Return the (X, Y) coordinate for the center point of the cell that contains the specified text.  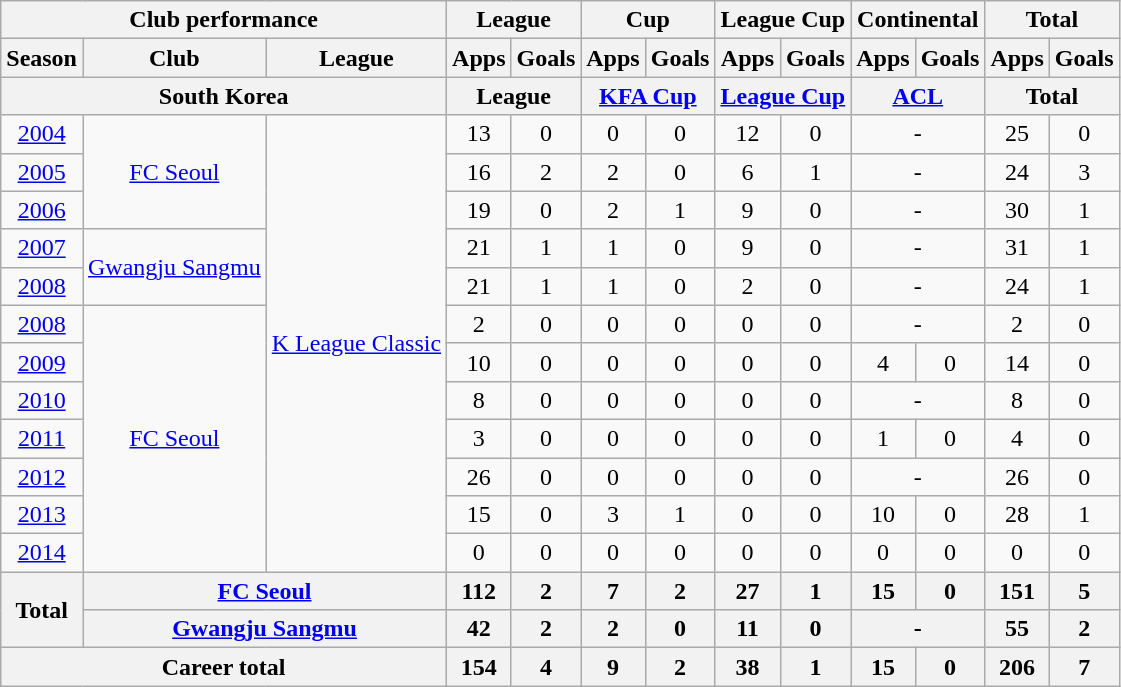
ACL (918, 96)
154 (479, 667)
2006 (42, 210)
27 (748, 591)
12 (748, 134)
Continental (918, 20)
2012 (42, 477)
14 (1017, 362)
16 (479, 172)
206 (1017, 667)
112 (479, 591)
Club (174, 58)
151 (1017, 591)
13 (479, 134)
2013 (42, 515)
2005 (42, 172)
South Korea (224, 96)
11 (748, 629)
Career total (224, 667)
2014 (42, 553)
31 (1017, 248)
55 (1017, 629)
2011 (42, 438)
K League Classic (356, 344)
Club performance (224, 20)
38 (748, 667)
25 (1017, 134)
Season (42, 58)
28 (1017, 515)
2010 (42, 400)
30 (1017, 210)
Cup (648, 20)
2007 (42, 248)
19 (479, 210)
42 (479, 629)
2004 (42, 134)
KFA Cup (648, 96)
2009 (42, 362)
5 (1084, 591)
6 (748, 172)
